Search for the cell housing the specified text and yield its [X, Y] center coordinate. 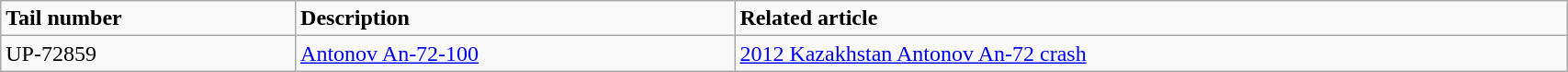
UP-72859 [149, 54]
Related article [1151, 18]
Tail number [149, 18]
Antonov An-72-100 [515, 54]
2012 Kazakhstan Antonov An-72 crash [1151, 54]
Description [515, 18]
